Return the (x, y) coordinate for the center point of the cell that contains the specified text.  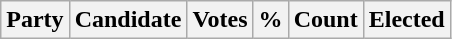
Votes (220, 20)
Elected (406, 20)
% (270, 20)
Party (35, 20)
Candidate (128, 20)
Count (326, 20)
